Extract the [x, y] coordinate from the center of the cell holding the provided text.  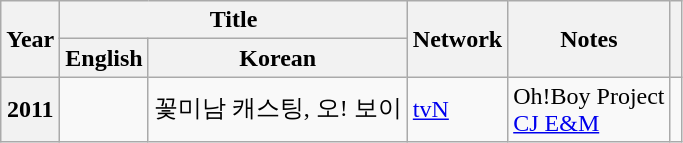
Notes [589, 39]
English [104, 58]
Korean [278, 58]
tvN [457, 110]
Oh!Boy ProjectCJ E&M [589, 110]
Network [457, 39]
꽃미남 캐스팅, 오! 보이 [278, 110]
Title [234, 20]
Year [30, 39]
2011 [30, 110]
